Output the [x, y] coordinate of the center of the cell containing the given text.  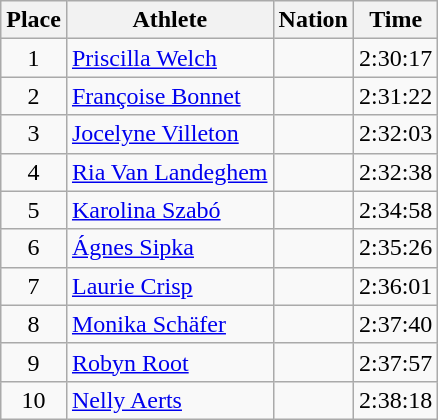
Robyn Root [170, 362]
Karolina Szabó [170, 210]
2:36:01 [395, 286]
8 [34, 324]
6 [34, 248]
Priscilla Welch [170, 58]
Ágnes Sipka [170, 248]
Athlete [170, 20]
2:35:26 [395, 248]
2 [34, 96]
Ria Van Landeghem [170, 172]
10 [34, 400]
3 [34, 134]
2:38:18 [395, 400]
4 [34, 172]
9 [34, 362]
2:31:22 [395, 96]
2:32:03 [395, 134]
Place [34, 20]
2:34:58 [395, 210]
2:30:17 [395, 58]
7 [34, 286]
2:32:38 [395, 172]
Françoise Bonnet [170, 96]
Nelly Aerts [170, 400]
Nation [313, 20]
Laurie Crisp [170, 286]
Monika Schäfer [170, 324]
2:37:40 [395, 324]
5 [34, 210]
1 [34, 58]
Jocelyne Villeton [170, 134]
Time [395, 20]
2:37:57 [395, 362]
